Output the (X, Y) coordinate of the center of the cell containing the given text.  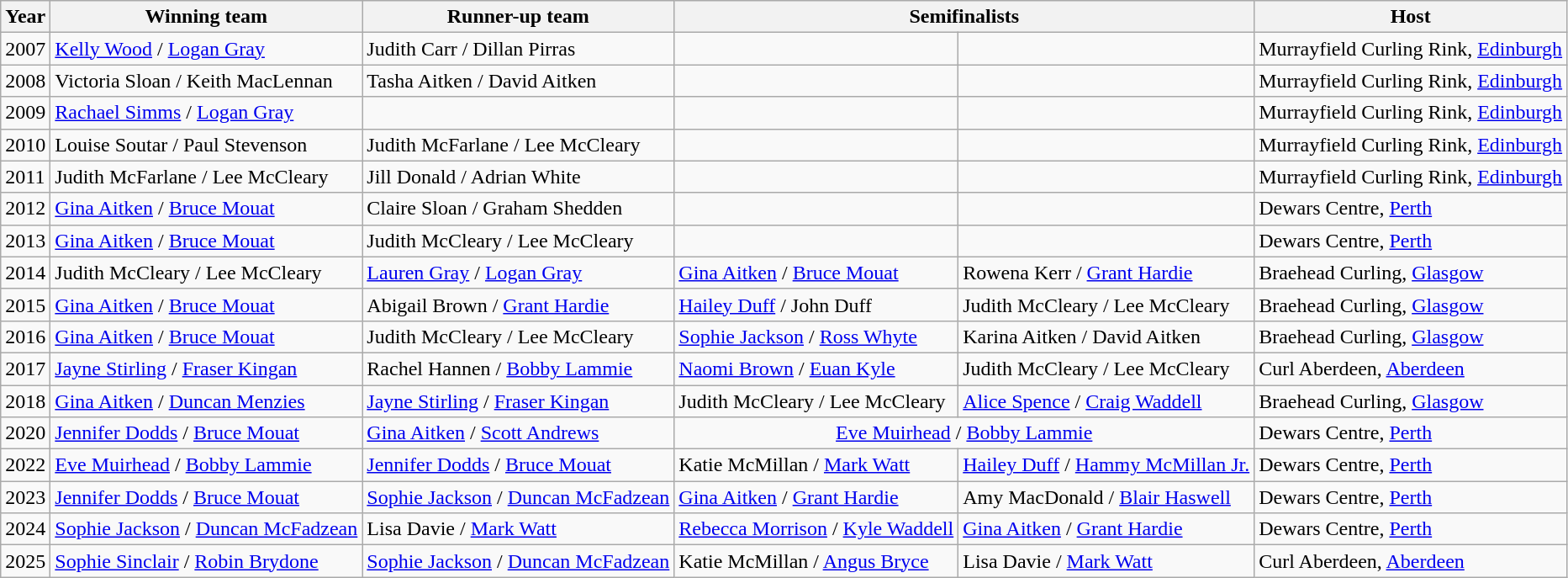
Judith Carr / Dillan Pirras (518, 49)
Host (1411, 17)
Jill Donald / Adrian White (518, 177)
Karina Aitken / David Aitken (1106, 337)
Winning team (207, 17)
Hailey Duff / John Duff (816, 305)
Rowena Kerr / Grant Hardie (1106, 273)
Year (25, 17)
Louise Soutar / Paul Stevenson (207, 145)
Semifinalists (964, 17)
Claire Sloan / Graham Shedden (518, 209)
Amy MacDonald / Blair Haswell (1106, 497)
2022 (25, 465)
Rachel Hannen / Bobby Lammie (518, 369)
2010 (25, 145)
2014 (25, 273)
2015 (25, 305)
2007 (25, 49)
Lauren Gray / Logan Gray (518, 273)
2020 (25, 433)
Gina Aitken / Duncan Menzies (207, 401)
2011 (25, 177)
2012 (25, 209)
Katie McMillan / Angus Bryce (816, 561)
2017 (25, 369)
2013 (25, 241)
Sophie Sinclair / Robin Brydone (207, 561)
Sophie Jackson / Ross Whyte (816, 337)
2018 (25, 401)
Abigail Brown / Grant Hardie (518, 305)
Runner-up team (518, 17)
Tasha Aitken / David Aitken (518, 81)
Rachael Simms / Logan Gray (207, 113)
2008 (25, 81)
Kelly Wood / Logan Gray (207, 49)
2016 (25, 337)
Alice Spence / Craig Waddell (1106, 401)
Victoria Sloan / Keith MacLennan (207, 81)
Naomi Brown / Euan Kyle (816, 369)
2009 (25, 113)
Rebecca Morrison / Kyle Waddell (816, 529)
2025 (25, 561)
Hailey Duff / Hammy McMillan Jr. (1106, 465)
Katie McMillan / Mark Watt (816, 465)
2024 (25, 529)
2023 (25, 497)
Gina Aitken / Scott Andrews (518, 433)
